Output the (x, y) coordinate of the center of the cell containing the given text.  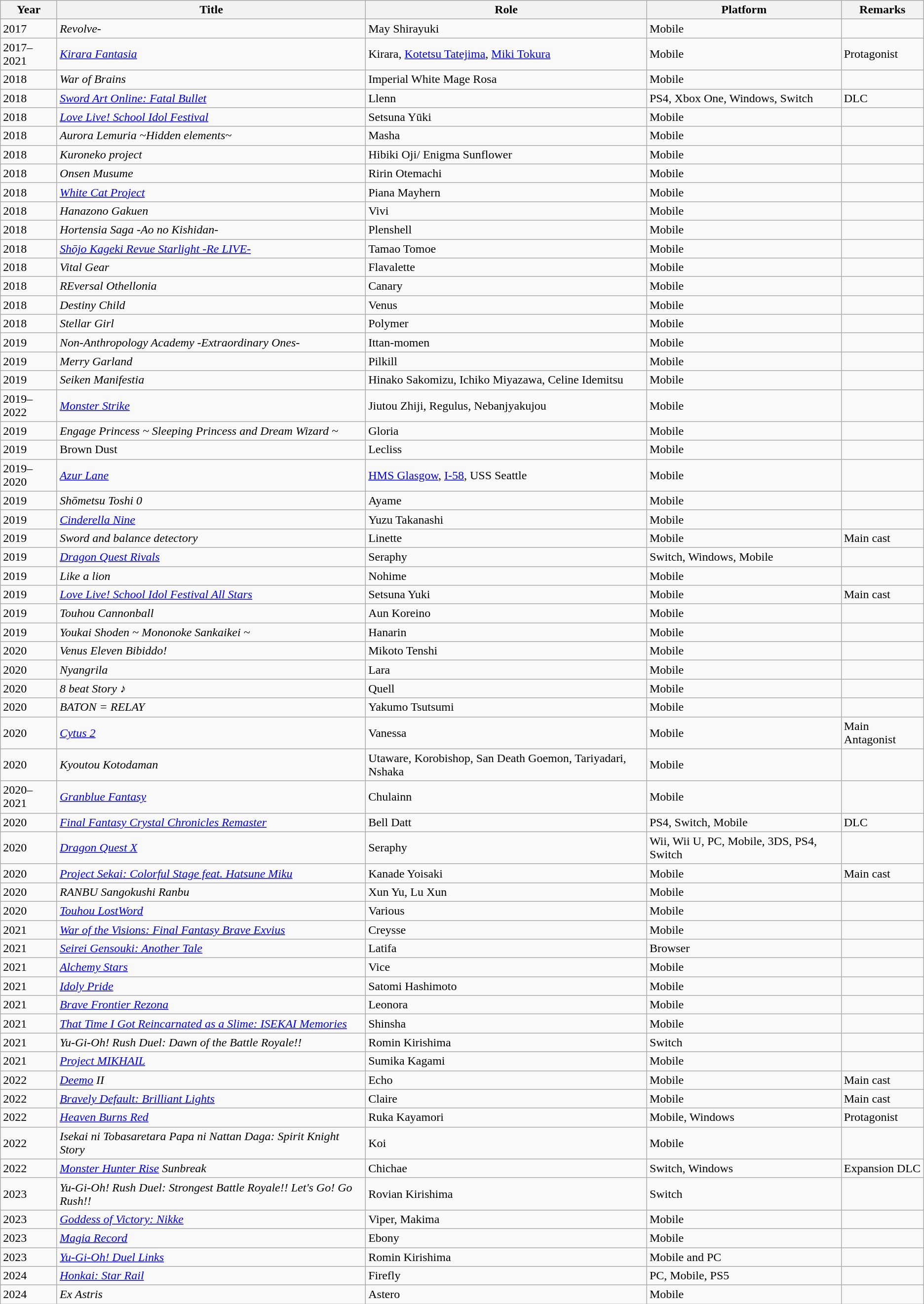
Yu-Gi-Oh! Rush Duel: Dawn of the Battle Royale!! (211, 1042)
HMS Glasgow, I-58, USS Seattle (506, 475)
PS4, Switch, Mobile (744, 822)
Ebony (506, 1238)
Love Live! School Idol Festival All Stars (211, 595)
Yu-Gi-Oh! Rush Duel: Strongest Battle Royale!! Let's Go! Go Rush!! (211, 1193)
2017 (29, 29)
Shōmetsu Toshi 0 (211, 500)
Cytus 2 (211, 732)
Astero (506, 1295)
Sumika Kagami (506, 1061)
Jiutou Zhiji, Regulus, Nebanjyakujou (506, 406)
Gloria (506, 431)
Touhou Cannonball (211, 614)
War of the Visions: Final Fantasy Brave Exvius (211, 929)
Switch, Windows, Mobile (744, 557)
Hinako Sakomizu, Ichiko Miyazawa, Celine Idemitsu (506, 380)
Main Antagonist (883, 732)
Monster Strike (211, 406)
Masha (506, 136)
Mobile and PC (744, 1257)
Ruka Kayamori (506, 1117)
Yuzu Takanashi (506, 519)
Utaware, Korobishop, San Death Goemon, Tariyadari, Nshaka (506, 765)
Vanessa (506, 732)
Wii, Wii U, PC, Mobile, 3DS, PS4, Switch (744, 848)
PS4, Xbox One, Windows, Switch (744, 98)
Pilkill (506, 361)
Kirara Fantasia (211, 54)
Vital Gear (211, 268)
Sword and balance detectory (211, 538)
Kanade Yoisaki (506, 873)
May Shirayuki (506, 29)
Cinderella Nine (211, 519)
Setsuna Yuki (506, 595)
Plenshell (506, 230)
RANBU Sangokushi Ranbu (211, 892)
Kirara, Kotetsu Tatejima, Miki Tokura (506, 54)
Viper, Makima (506, 1219)
Revolve- (211, 29)
Claire (506, 1099)
Various (506, 911)
Kyoutou Kotodaman (211, 765)
Switch, Windows (744, 1168)
Shōjo Kageki Revue Starlight -Re LIVE- (211, 248)
Like a lion (211, 576)
Canary (506, 286)
Title (211, 10)
Destiny Child (211, 305)
Merry Garland (211, 361)
Tamao Tomoe (506, 248)
Idoly Pride (211, 986)
Non-Anthropology Academy -Extraordinary Ones- (211, 343)
Ex Astris (211, 1295)
White Cat Project (211, 192)
Browser (744, 949)
Brave Frontier Rezona (211, 1005)
Creysse (506, 929)
Latifa (506, 949)
Imperial White Mage Rosa (506, 79)
Final Fantasy Crystal Chronicles Remaster (211, 822)
Satomi Hashimoto (506, 986)
Monster Hunter Rise Sunbreak (211, 1168)
War of Brains (211, 79)
2019–2020 (29, 475)
Nyangrila (211, 670)
Echo (506, 1080)
Aun Koreino (506, 614)
Year (29, 10)
Magia Record (211, 1238)
Bell Datt (506, 822)
Lecliss (506, 450)
Brown Dust (211, 450)
Ririn Otemachi (506, 173)
Heaven Burns Red (211, 1117)
Venus (506, 305)
Onsen Musume (211, 173)
Llenn (506, 98)
Project Sekai: Colorful Stage feat. Hatsune Miku (211, 873)
8 beat Story ♪ (211, 689)
Firefly (506, 1276)
REversal Othellonia (211, 286)
Flavalette (506, 268)
Koi (506, 1143)
Dragon Quest X (211, 848)
Love Live! School Idol Festival (211, 117)
Nohime (506, 576)
Hanarin (506, 632)
Deemo II (211, 1080)
Goddess of Victory: Nikke (211, 1219)
BATON = RELAY (211, 707)
Isekai ni Tobasaretara Papa ni Nattan Daga: Spirit Knight Story (211, 1143)
Setsuna Yūki (506, 117)
Yakumo Tsutsumi (506, 707)
Remarks (883, 10)
Linette (506, 538)
Honkai: Star Rail (211, 1276)
Granblue Fantasy (211, 797)
Seirei Gensouki: Another Tale (211, 949)
Mikoto Tenshi (506, 651)
Lara (506, 670)
2017–2021 (29, 54)
Vice (506, 967)
Mobile, Windows (744, 1117)
Chulainn (506, 797)
Expansion DLC (883, 1168)
Role (506, 10)
Xun Yu, Lu Xun (506, 892)
Hibiki Oji/ Enigma Sunflower (506, 154)
Venus Eleven Bibiddo! (211, 651)
Dragon Quest Rivals (211, 557)
Rovian Kirishima (506, 1193)
Sword Art Online: Fatal Bullet (211, 98)
Polymer (506, 324)
Shinsha (506, 1024)
That Time I Got Reincarnated as a Slime: ISEKAI Memories (211, 1024)
Azur Lane (211, 475)
Piana Mayhern (506, 192)
Platform (744, 10)
Hanazono Gakuen (211, 211)
Engage Princess ~ Sleeping Princess and Dream Wizard ~ (211, 431)
Vivi (506, 211)
Seiken Manifestia (211, 380)
2019–2022 (29, 406)
Yu-Gi-Oh! Duel Links (211, 1257)
2020–2021 (29, 797)
Youkai Shoden ~ Mononoke Sankaikei ~ (211, 632)
Aurora Lemuria ~Hidden elements~ (211, 136)
Ayame (506, 500)
Bravely Default: Brilliant Lights (211, 1099)
Quell (506, 689)
Alchemy Stars (211, 967)
Chichae (506, 1168)
Ittan-momen (506, 343)
Stellar Girl (211, 324)
Kuroneko project (211, 154)
Leonora (506, 1005)
Touhou LostWord (211, 911)
Project MIKHAIL (211, 1061)
Hortensia Saga -Ao no Kishidan- (211, 230)
PC, Mobile, PS5 (744, 1276)
